Return [X, Y] of the center of cell containing provided text 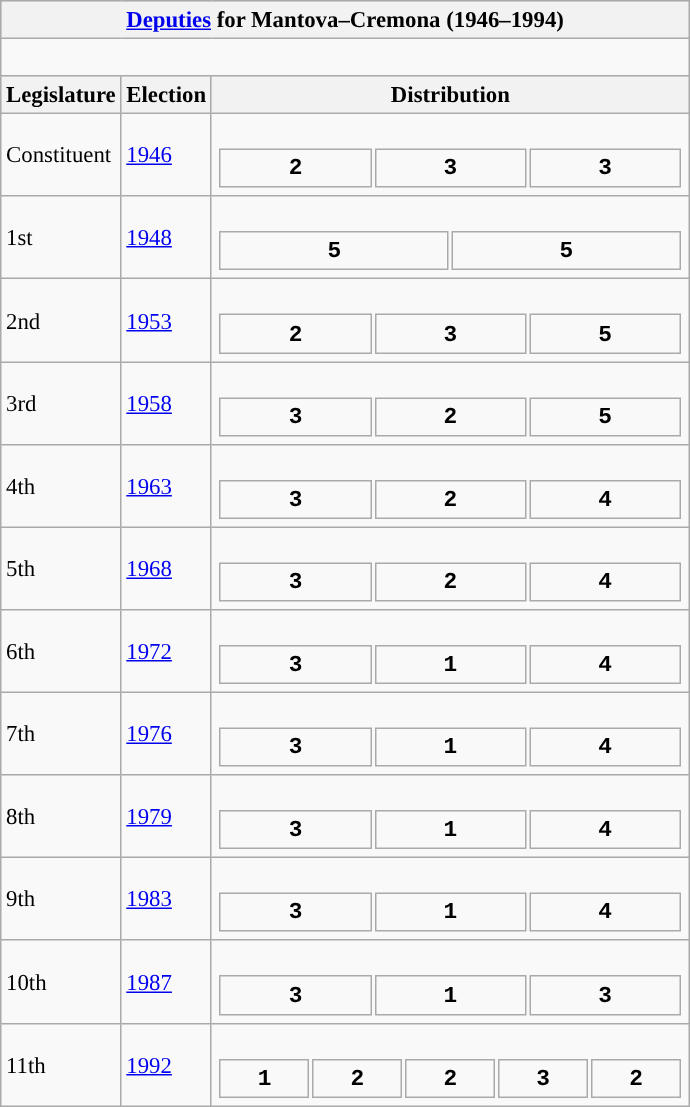
Deputies for Mantova–Cremona (1946–1994) [346, 20]
1968 [166, 568]
5 5 [450, 238]
Constituent [61, 156]
Distribution [450, 95]
6th [61, 652]
1 2 2 3 2 [450, 1064]
1983 [166, 900]
7th [61, 734]
1987 [166, 982]
1963 [166, 486]
1948 [166, 238]
9th [61, 900]
Legislature [61, 95]
3rd [61, 404]
Election [166, 95]
1976 [166, 734]
11th [61, 1064]
2 3 3 [450, 156]
1st [61, 238]
2 3 5 [450, 320]
8th [61, 816]
1946 [166, 156]
1953 [166, 320]
3 1 3 [450, 982]
10th [61, 982]
1979 [166, 816]
4th [61, 486]
1972 [166, 652]
3 2 5 [450, 404]
2nd [61, 320]
5th [61, 568]
1958 [166, 404]
1992 [166, 1064]
